Search for the cell housing the specified text and yield its [X, Y] center coordinate. 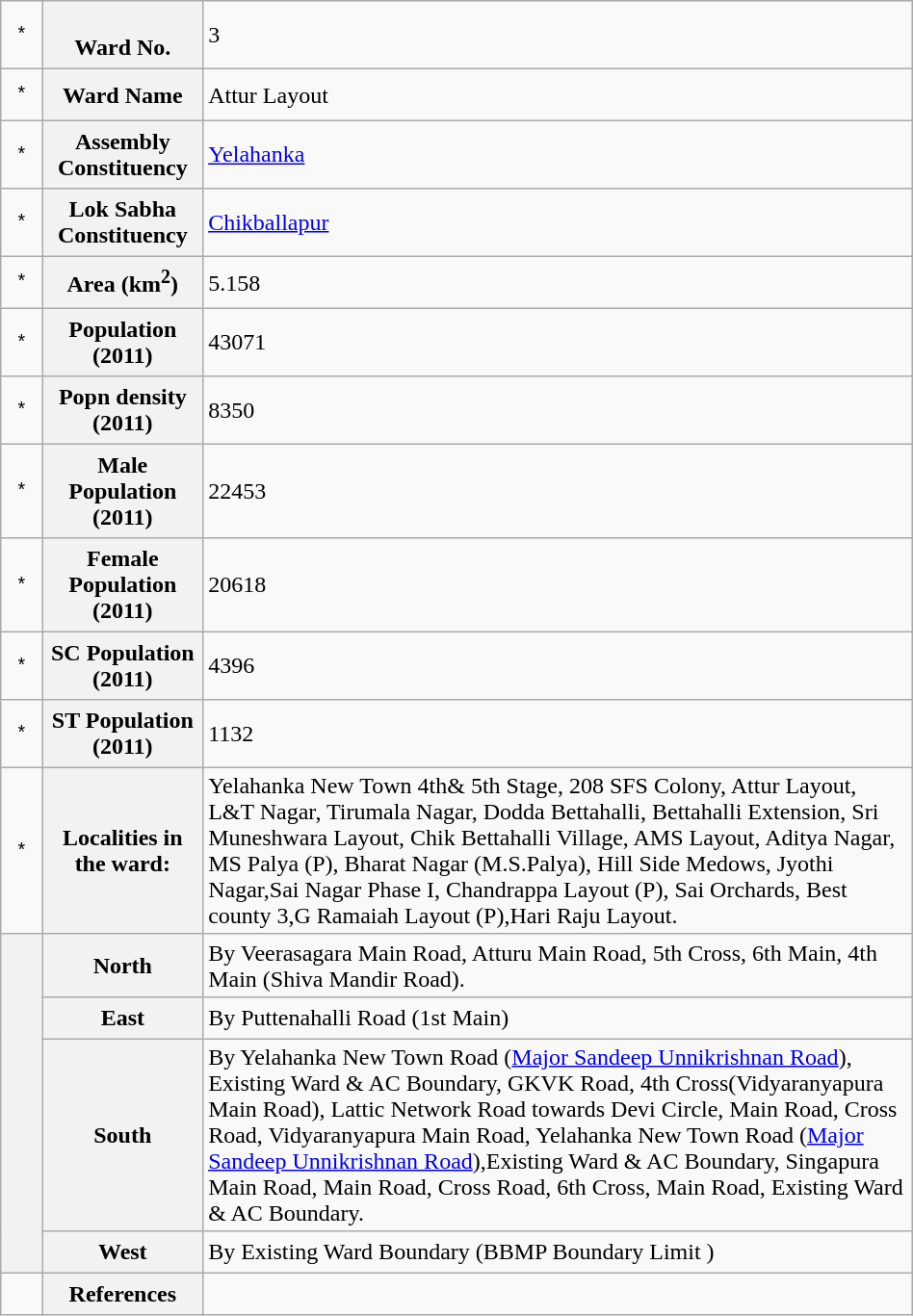
20618 [559, 585]
Lok Sabha Constituency [123, 222]
By Puttenahalli Road (1st Main) [559, 1018]
Male Population (2011) [123, 491]
Female Population (2011) [123, 585]
SC Population (2011) [123, 665]
Area (km2) [123, 282]
Ward Name [123, 94]
North [123, 965]
Ward No. [123, 35]
5.158 [559, 282]
East [123, 1018]
Chikballapur [559, 222]
3 [559, 35]
Localities in the ward: [123, 851]
Population (2011) [123, 342]
Popn density (2011) [123, 410]
South [123, 1135]
22453 [559, 491]
Yelahanka [559, 154]
1132 [559, 734]
References [123, 1294]
By Veerasagara Main Road, Atturu Main Road, 5th Cross, 6th Main, 4th Main (Shiva Mandir Road). [559, 965]
8350 [559, 410]
By Existing Ward Boundary (BBMP Boundary Limit ) [559, 1252]
ST Population (2011) [123, 734]
43071 [559, 342]
Assembly Constituency [123, 154]
4396 [559, 665]
West [123, 1252]
Attur Layout [559, 94]
